Extract the (x, y) coordinate from the center of the cell holding the provided text.  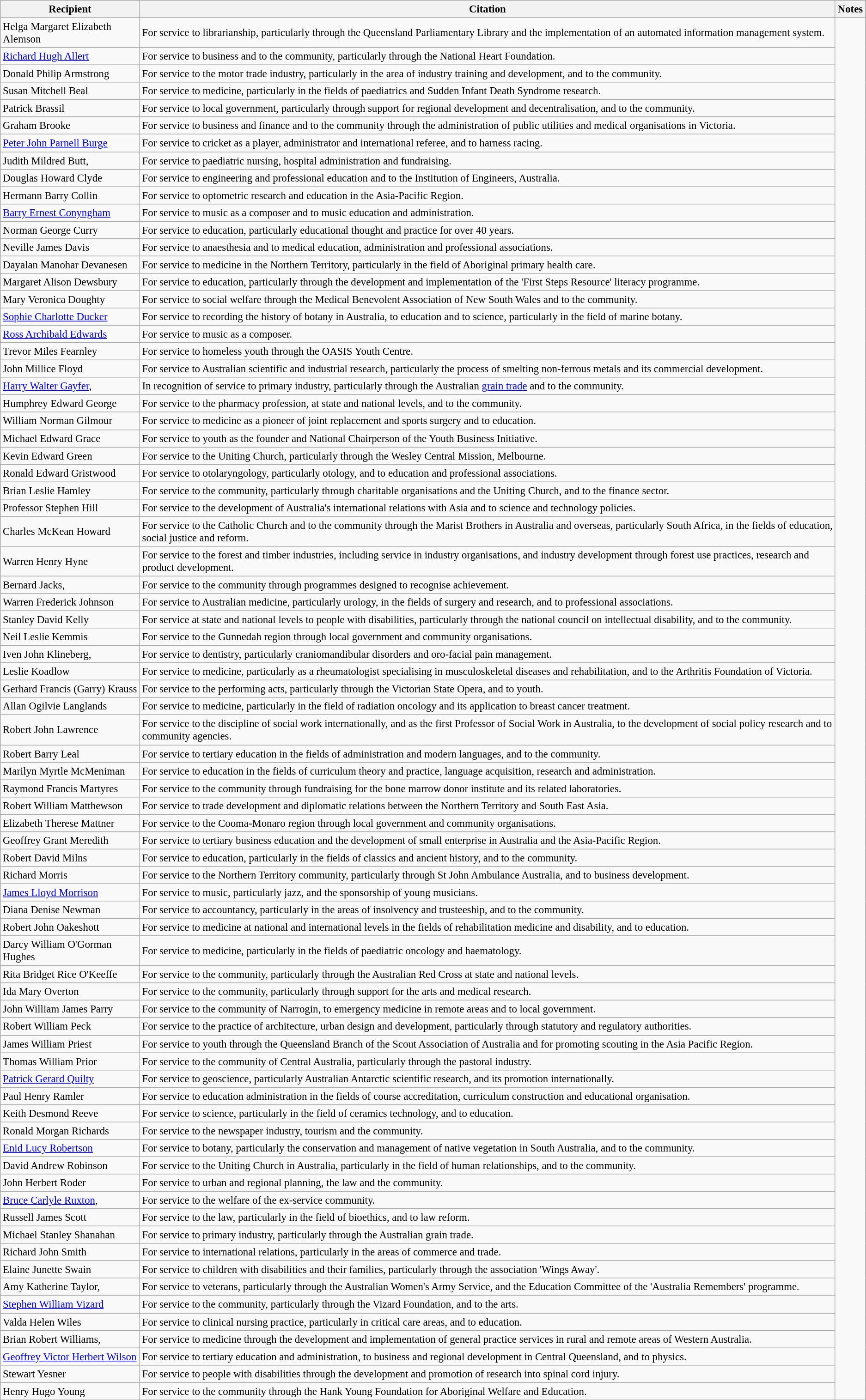
Charles McKean Howard (70, 531)
Norman George Curry (70, 230)
For service to tertiary education in the fields of administration and modern languages, and to the community. (487, 754)
For service to medicine through the development and implementation of general practice services in rural and remote areas of Western Australia. (487, 1339)
For service to the community through programmes designed to recognise achievement. (487, 585)
Donald Philip Armstrong (70, 74)
For service to tertiary education and administration, to business and regional development in Central Queensland, and to physics. (487, 1357)
Notes (850, 9)
For service to geoscience, particularly Australian Antarctic scientific research, and its promotion internationally. (487, 1079)
For service to business and finance and to the community through the administration of public utilities and medical organisations in Victoria. (487, 126)
For service to dentistry, particularly craniomandibular disorders and oro-facial pain management. (487, 655)
Michael Stanley Shanahan (70, 1235)
For service to the community, particularly through support for the arts and medical research. (487, 992)
For service to youth as the founder and National Chairperson of the Youth Business Initiative. (487, 438)
For service to education, particularly through the development and implementation of the 'First Steps Resource' literacy programme. (487, 282)
Patrick Brassil (70, 109)
Leslie Koadlow (70, 672)
For service to the community through fundraising for the bone marrow donor institute and its related laboratories. (487, 788)
For service to children with disabilities and their families, particularly through the association 'Wings Away'. (487, 1270)
For service to education, particularly in the fields of classics and ancient history, and to the community. (487, 858)
For service to the Northern Territory community, particularly through St John Ambulance Australia, and to business development. (487, 875)
Iven John Klineberg, (70, 655)
For service to homeless youth through the OASIS Youth Centre. (487, 352)
For service to the community, particularly through the Australian Red Cross at state and national levels. (487, 975)
Robert Barry Leal (70, 754)
Brian Leslie Hamley (70, 491)
For service to people with disabilities through the development and promotion of research into spinal cord injury. (487, 1374)
For service to trade development and diplomatic relations between the Northern Territory and South East Asia. (487, 806)
For service to medicine, particularly in the fields of paediatrics and Sudden Infant Death Syndrome research. (487, 91)
For service to the performing acts, particularly through the Victorian State Opera, and to youth. (487, 689)
Hermann Barry Collin (70, 195)
For service to education, particularly educational thought and practice for over 40 years. (487, 230)
Richard Hugh Allert (70, 56)
For service to international relations, particularly in the areas of commerce and trade. (487, 1252)
James William Priest (70, 1044)
For service to the community, particularly through charitable organisations and the Uniting Church, and to the finance sector. (487, 491)
John Herbert Roder (70, 1183)
Susan Mitchell Beal (70, 91)
For service to the welfare of the ex-service community. (487, 1200)
For service to medicine, particularly in the field of radiation oncology and its application to breast cancer treatment. (487, 706)
Citation (487, 9)
Brian Robert Williams, (70, 1339)
For service to the Gunnedah region through local government and community organisations. (487, 637)
James Lloyd Morrison (70, 892)
David Andrew Robinson (70, 1165)
For service to engineering and professional education and to the Institution of Engineers, Australia. (487, 178)
Douglas Howard Clyde (70, 178)
Sophie Charlotte Ducker (70, 317)
Robert John Oakeshott (70, 927)
Richard Morris (70, 875)
For service to the Uniting Church, particularly through the Wesley Central Mission, Melbourne. (487, 456)
Helga Margaret Elizabeth Alemson (70, 33)
For service to the pharmacy profession, at state and national levels, and to the community. (487, 404)
Marilyn Myrtle McMeniman (70, 771)
For service to the community through the Hank Young Foundation for Aboriginal Welfare and Education. (487, 1391)
Darcy William O'Gorman Hughes (70, 951)
Robert William Peck (70, 1027)
Harry Walter Gayfer, (70, 386)
Recipient (70, 9)
For service to the community, particularly through the Vizard Foundation, and to the arts. (487, 1304)
For service to anaesthesia and to medical education, administration and professional associations. (487, 248)
Ida Mary Overton (70, 992)
Geoffrey Victor Herbert Wilson (70, 1357)
Robert John Lawrence (70, 730)
For service to tertiary business education and the development of small enterprise in Australia and the Asia-Pacific Region. (487, 841)
Stanley David Kelly (70, 620)
Paul Henry Ramler (70, 1096)
In recognition of service to primary industry, particularly through the Australian grain trade and to the community. (487, 386)
Raymond Francis Martyres (70, 788)
For service to otolaryngology, particularly otology, and to education and professional associations. (487, 473)
Ronald Morgan Richards (70, 1131)
For service to music, particularly jazz, and the sponsorship of young musicians. (487, 892)
For service to social welfare through the Medical Benevolent Association of New South Wales and to the community. (487, 299)
Trevor Miles Fearnley (70, 352)
For service to business and to the community, particularly through the National Heart Foundation. (487, 56)
For service to science, particularly in the field of ceramics technology, and to education. (487, 1114)
Stephen William Vizard (70, 1304)
For service to Australian scientific and industrial research, particularly the process of smelting non-ferrous metals and its commercial development. (487, 369)
Patrick Gerard Quilty (70, 1079)
Michael Edward Grace (70, 438)
For service to education in the fields of curriculum theory and practice, language acquisition, research and administration. (487, 771)
Peter John Parnell Burge (70, 143)
For service to the Cooma-Monaro region through local government and community organisations. (487, 823)
For service to the newspaper industry, tourism and the community. (487, 1131)
Thomas William Prior (70, 1061)
For service to primary industry, particularly through the Australian grain trade. (487, 1235)
For service to the law, particularly in the field of bioethics, and to law reform. (487, 1218)
For service to medicine in the Northern Territory, particularly in the field of Aboriginal primary health care. (487, 265)
For service to the motor trade industry, particularly in the area of industry training and development, and to the community. (487, 74)
For service to medicine, particularly in the fields of paediatric oncology and haematology. (487, 951)
Stewart Yesner (70, 1374)
Rita Bridget Rice O'Keeffe (70, 975)
Ronald Edward Gristwood (70, 473)
For service to the development of Australia's international relations with Asia and to science and technology policies. (487, 508)
Barry Ernest Conyngham (70, 212)
For service to local government, particularly through support for regional development and decentralisation, and to the community. (487, 109)
Mary Veronica Doughty (70, 299)
John William James Parry (70, 1009)
Henry Hugo Young (70, 1391)
For service to clinical nursing practice, particularly in critical care areas, and to education. (487, 1322)
Margaret Alison Dewsbury (70, 282)
Warren Frederick Johnson (70, 602)
Ross Archibald Edwards (70, 334)
For service to urban and regional planning, the law and the community. (487, 1183)
Professor Stephen Hill (70, 508)
William Norman Gilmour (70, 421)
For service to the community of Central Australia, particularly through the pastoral industry. (487, 1061)
Neil Leslie Kemmis (70, 637)
For service to the community of Narrogin, to emergency medicine in remote areas and to local government. (487, 1009)
For service to the practice of architecture, urban design and development, particularly through statutory and regulatory authorities. (487, 1027)
Dayalan Manohar Devanesen (70, 265)
Bernard Jacks, (70, 585)
Valda Helen Wiles (70, 1322)
Elizabeth Therese Mattner (70, 823)
For service to the Uniting Church in Australia, particularly in the field of human relationships, and to the community. (487, 1165)
For service to music as a composer and to music education and administration. (487, 212)
John Millice Floyd (70, 369)
For service to paediatric nursing, hospital administration and fundraising. (487, 161)
Russell James Scott (70, 1218)
For service to recording the history of botany in Australia, to education and to science, particularly in the field of marine botany. (487, 317)
For service to music as a composer. (487, 334)
For service to cricket as a player, administrator and international referee, and to harness racing. (487, 143)
Gerhard Francis (Garry) Krauss (70, 689)
Warren Henry Hyne (70, 562)
For service to accountancy, particularly in the areas of insolvency and trusteeship, and to the community. (487, 910)
For service to education administration in the fields of course accreditation, curriculum construction and educational organisation. (487, 1096)
For service to medicine as a pioneer of joint replacement and sports surgery and to education. (487, 421)
Neville James Davis (70, 248)
For service to medicine at national and international levels in the fields of rehabilitation medicine and disability, and to education. (487, 927)
Robert David Milns (70, 858)
Diana Denise Newman (70, 910)
Keith Desmond Reeve (70, 1114)
Kevin Edward Green (70, 456)
Elaine Junette Swain (70, 1270)
For service to youth through the Queensland Branch of the Scout Association of Australia and for promoting scouting in the Asia Pacific Region. (487, 1044)
Judith Mildred Butt, (70, 161)
Allan Ogilvie Langlands (70, 706)
Graham Brooke (70, 126)
For service to optometric research and education in the Asia-Pacific Region. (487, 195)
Amy Katherine Taylor, (70, 1287)
Bruce Carlyle Ruxton, (70, 1200)
Robert William Matthewson (70, 806)
Geoffrey Grant Meredith (70, 841)
For service to Australian medicine, particularly urology, in the fields of surgery and research, and to professional associations. (487, 602)
For service to botany, particularly the conservation and management of native vegetation in South Australia, and to the community. (487, 1148)
Enid Lucy Robertson (70, 1148)
Richard John Smith (70, 1252)
Humphrey Edward George (70, 404)
